Provide the (x, y) coordinate of the cell's center where the given text is located.  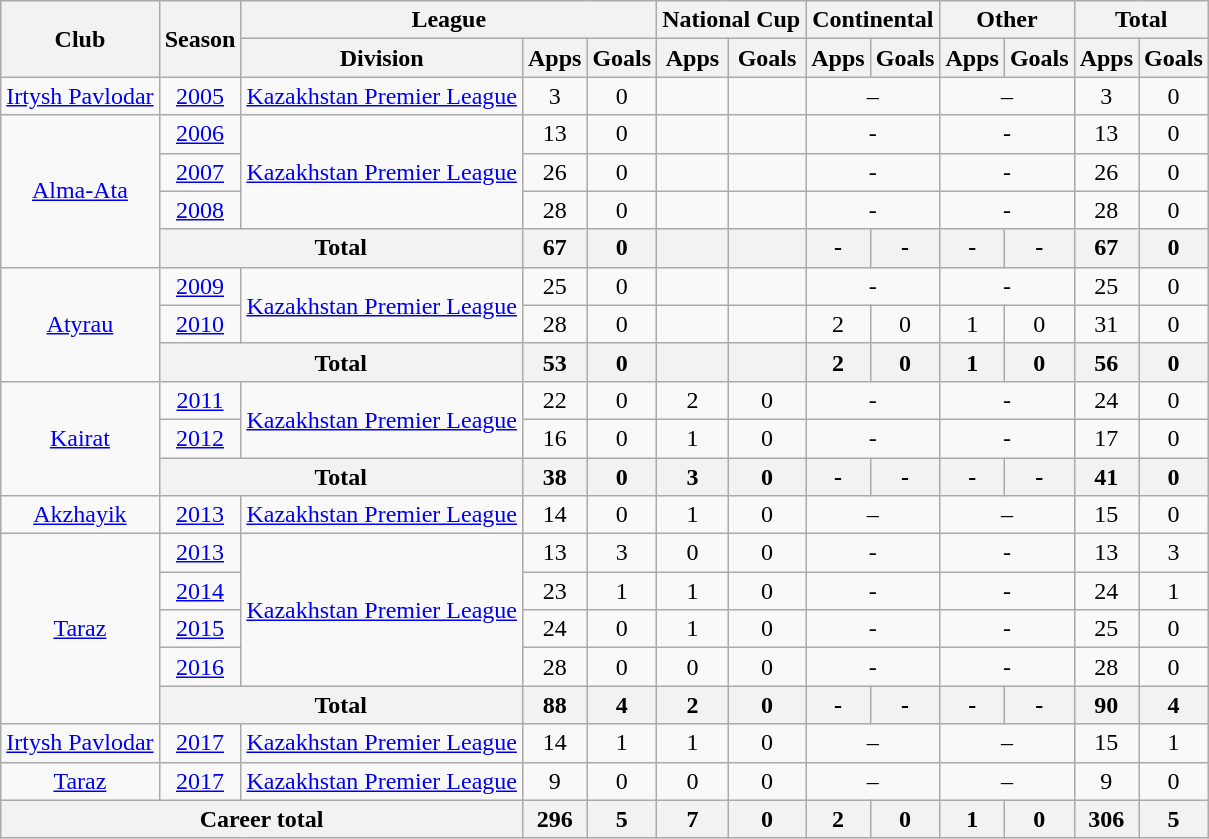
53 (554, 362)
56 (1106, 362)
22 (554, 400)
2005 (200, 96)
Season (200, 39)
Other (1007, 20)
2011 (200, 400)
7 (693, 819)
National Cup (732, 20)
Atyrau (80, 324)
2016 (200, 667)
2010 (200, 324)
23 (554, 591)
2014 (200, 591)
Alma-Ata (80, 191)
Division (382, 58)
2009 (200, 286)
Akzhayik (80, 515)
38 (554, 477)
League (449, 20)
296 (554, 819)
41 (1106, 477)
2008 (200, 210)
2012 (200, 438)
306 (1106, 819)
17 (1106, 438)
2015 (200, 629)
88 (554, 705)
2006 (200, 134)
31 (1106, 324)
16 (554, 438)
Club (80, 39)
2007 (200, 172)
90 (1106, 705)
Continental (873, 20)
Career total (262, 819)
Kairat (80, 438)
